Pinpoint the cell where the given text exists, returning its [x, y] midpoint coordinate. 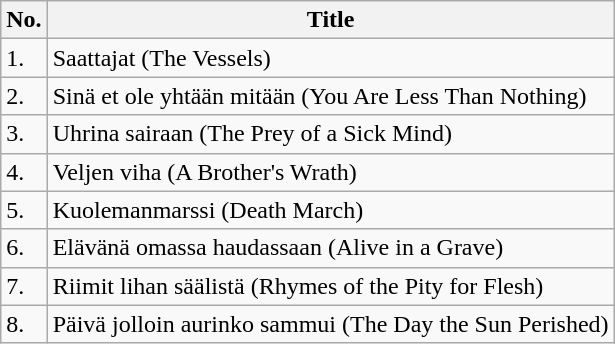
Uhrina sairaan (The Prey of a Sick Mind) [330, 134]
7. [24, 286]
8. [24, 324]
3. [24, 134]
Title [330, 20]
6. [24, 248]
2. [24, 96]
Elävänä omassa haudassaan (Alive in a Grave) [330, 248]
Sinä et ole yhtään mitään (You Are Less Than Nothing) [330, 96]
Saattajat (The Vessels) [330, 58]
Kuolemanmarssi (Death March) [330, 210]
1. [24, 58]
Riimit lihan säälistä (Rhymes of the Pity for Flesh) [330, 286]
Veljen viha (A Brother's Wrath) [330, 172]
Päivä jolloin aurinko sammui (The Day the Sun Perished) [330, 324]
4. [24, 172]
5. [24, 210]
No. [24, 20]
